Locate the cell with the specified text and output its [x, y] center coordinate. 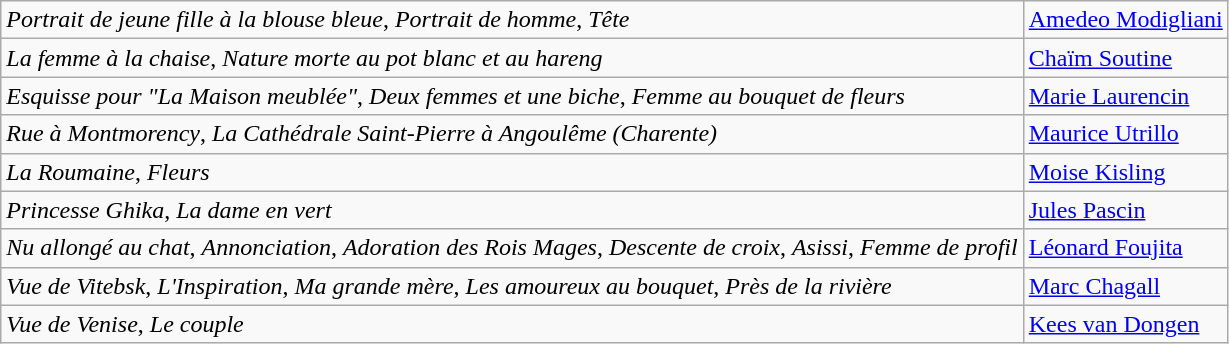
Chaïm Soutine [1126, 58]
Princesse Ghika, La dame en vert [512, 210]
Marie Laurencin [1126, 96]
Jules Pascin [1126, 210]
Amedeo Modigliani [1126, 20]
Vue de Vitebsk, L'Inspiration, Ma grande mère, Les amoureux au bouquet, Près de la rivière [512, 286]
Moise Kisling [1126, 172]
Portrait de jeune fille à la blouse bleue, Portrait de homme, Tête [512, 20]
La Roumaine, Fleurs [512, 172]
Rue à Montmorency, La Cathédrale Saint-Pierre à Angoulême (Charente) [512, 134]
Marc Chagall [1126, 286]
La femme à la chaise, Nature morte au pot blanc et au hareng [512, 58]
Kees van Dongen [1126, 324]
Léonard Foujita [1126, 248]
Esquisse pour "La Maison meublée", Deux femmes et une biche, Femme au bouquet de fleurs [512, 96]
Maurice Utrillo [1126, 134]
Vue de Venise, Le couple [512, 324]
Nu allongé au chat, Annonciation, Adoration des Rois Mages, Descente de croix, Asissi, Femme de profil [512, 248]
